Scan for the cell matching the given text and deliver its (X, Y) coordinate at center. 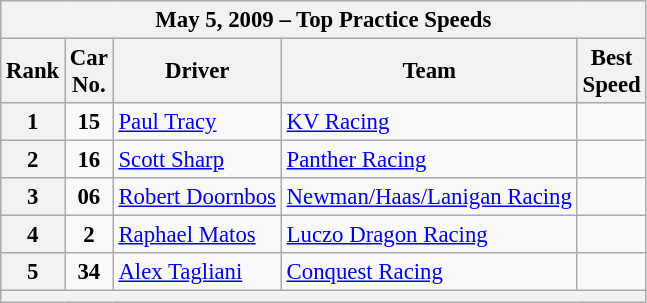
4 (33, 235)
3 (33, 197)
CarNo. (90, 72)
5 (33, 273)
1 (33, 122)
Luczo Dragon Racing (429, 235)
Alex Tagliani (197, 273)
Robert Doornbos (197, 197)
Conquest Racing (429, 273)
16 (90, 160)
Driver (197, 72)
Raphael Matos (197, 235)
15 (90, 122)
Panther Racing (429, 160)
KV Racing (429, 122)
BestSpeed (612, 72)
Newman/Haas/Lanigan Racing (429, 197)
Team (429, 72)
06 (90, 197)
Paul Tracy (197, 122)
Scott Sharp (197, 160)
Rank (33, 72)
34 (90, 273)
May 5, 2009 – Top Practice Speeds (324, 20)
